Provide the [X, Y] coordinate of the cell's center where the given text is located.  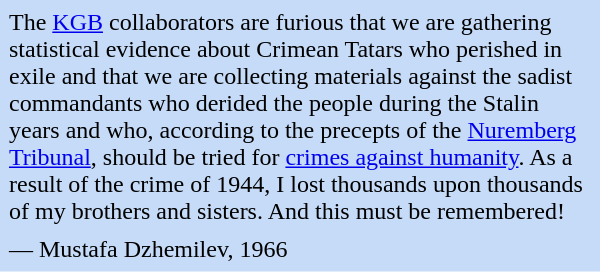
— Mustafa Dzhemilev, 1966 [300, 249]
